For the text-containing cell, return its midpoint in (X, Y) coordinate format. 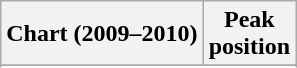
Chart (2009–2010) (102, 34)
Peakposition (249, 34)
